Pinpoint the cell where the given text exists, returning its [X, Y] midpoint coordinate. 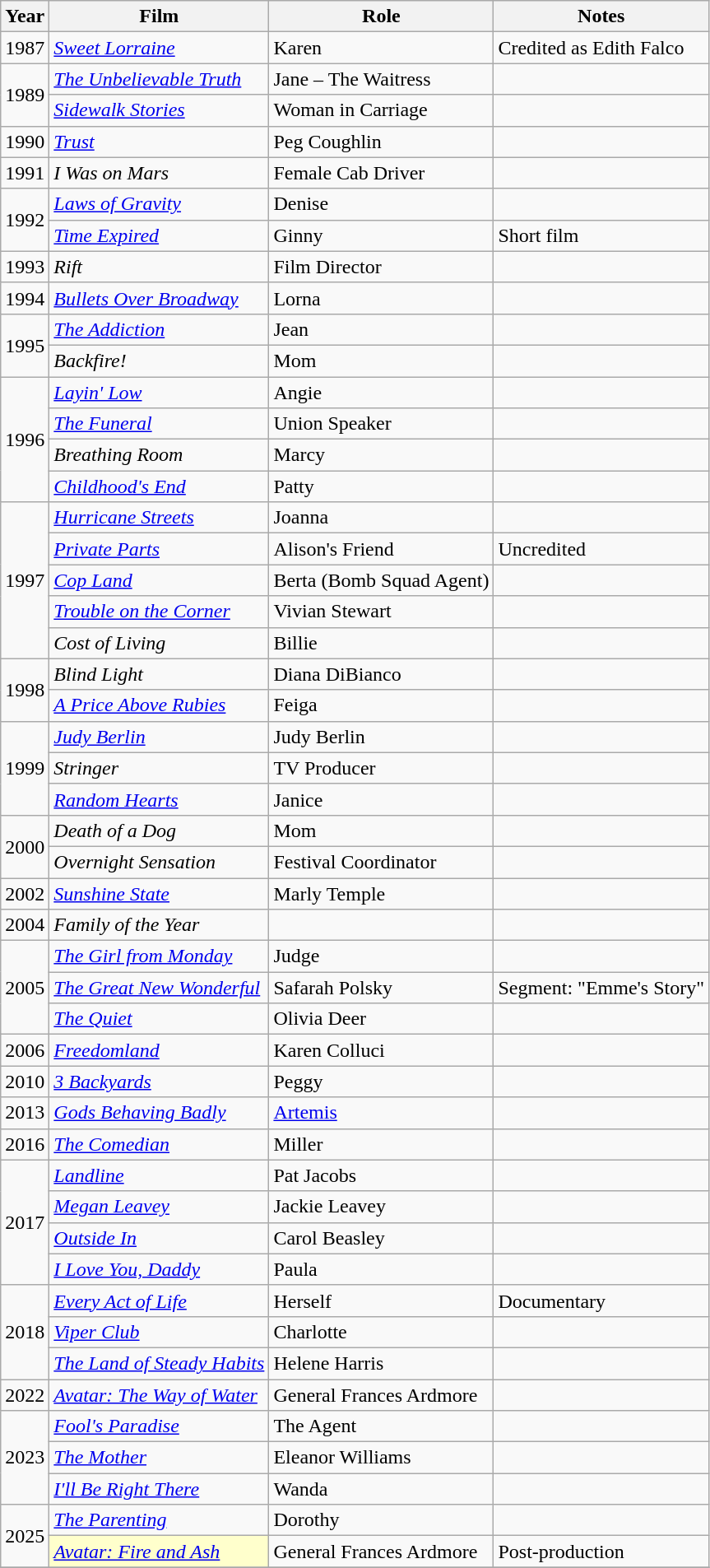
Laws of Gravity [160, 204]
1992 [25, 220]
I'll Be Right There [160, 1489]
Festival Coordinator [382, 862]
The Agent [382, 1426]
Jean [382, 329]
Janice [382, 799]
2017 [25, 1222]
Sidewalk Stories [160, 110]
Dorothy [382, 1520]
The Unbelievable Truth [160, 79]
Alison's Friend [382, 549]
Union Speaker [382, 424]
1991 [25, 173]
Role [382, 16]
Jane – The Waitress [382, 79]
Eleanor Williams [382, 1458]
2016 [25, 1144]
1997 [25, 580]
Death of a Dog [160, 831]
Hurricane Streets [160, 518]
Karen Colluci [382, 1050]
Random Hearts [160, 799]
The Quiet [160, 1019]
Herself [382, 1300]
Notes [601, 16]
Berta (Bomb Squad Agent) [382, 580]
1999 [25, 768]
Stringer [160, 768]
Miller [382, 1144]
Avatar: The Way of Water [160, 1395]
Avatar: Fire and Ash [160, 1552]
Post-production [601, 1552]
Freedomland [160, 1050]
Trouble on the Corner [160, 612]
Time Expired [160, 235]
Denise [382, 204]
The Mother [160, 1458]
Ginny [382, 235]
Wanda [382, 1489]
2002 [25, 893]
Private Parts [160, 549]
Diana DiBianco [382, 674]
3 Backyards [160, 1082]
Vivian Stewart [382, 612]
The Funeral [160, 424]
Marcy [382, 455]
2018 [25, 1332]
Pat Jacobs [382, 1175]
1993 [25, 267]
2000 [25, 846]
Charlotte [382, 1332]
I Was on Mars [160, 173]
The Parenting [160, 1520]
Uncredited [601, 549]
Layin' Low [160, 393]
2006 [25, 1050]
Film [160, 16]
1990 [25, 142]
Angie [382, 393]
Lorna [382, 298]
Short film [601, 235]
1998 [25, 690]
Feiga [382, 705]
Sunshine State [160, 893]
Marly Temple [382, 893]
The Comedian [160, 1144]
Landline [160, 1175]
2022 [25, 1395]
Sweet Lorraine [160, 48]
1995 [25, 345]
Judge [382, 956]
Fool's Paradise [160, 1426]
Karen [382, 48]
Paula [382, 1269]
Every Act of Life [160, 1300]
1996 [25, 440]
2023 [25, 1458]
2010 [25, 1082]
The Girl from Monday [160, 956]
Childhood's End [160, 486]
Segment: "Emme's Story" [601, 988]
Olivia Deer [382, 1019]
1989 [25, 95]
Peg Coughlin [382, 142]
Joanna [382, 518]
Artemis [382, 1113]
1987 [25, 48]
Gods Behaving Badly [160, 1113]
Safarah Polsky [382, 988]
Family of the Year [160, 925]
Overnight Sensation [160, 862]
Woman in Carriage [382, 110]
A Price Above Rubies [160, 705]
Credited as Edith Falco [601, 48]
Cop Land [160, 580]
The Land of Steady Habits [160, 1363]
1994 [25, 298]
Carol Beasley [382, 1238]
Backfire! [160, 361]
Jackie Leavey [382, 1207]
TV Producer [382, 768]
The Great New Wonderful [160, 988]
I Love You, Daddy [160, 1269]
Cost of Living [160, 643]
Female Cab Driver [382, 173]
Peggy [382, 1082]
2013 [25, 1113]
Breathing Room [160, 455]
Patty [382, 486]
2005 [25, 988]
Bullets Over Broadway [160, 298]
Rift [160, 267]
Trust [160, 142]
Blind Light [160, 674]
Outside In [160, 1238]
Helene Harris [382, 1363]
Billie [382, 643]
Viper Club [160, 1332]
Megan Leavey [160, 1207]
Documentary [601, 1300]
Year [25, 16]
Film Director [382, 267]
The Addiction [160, 329]
2004 [25, 925]
2025 [25, 1536]
